For the text-containing cell, return its midpoint in [x, y] coordinate format. 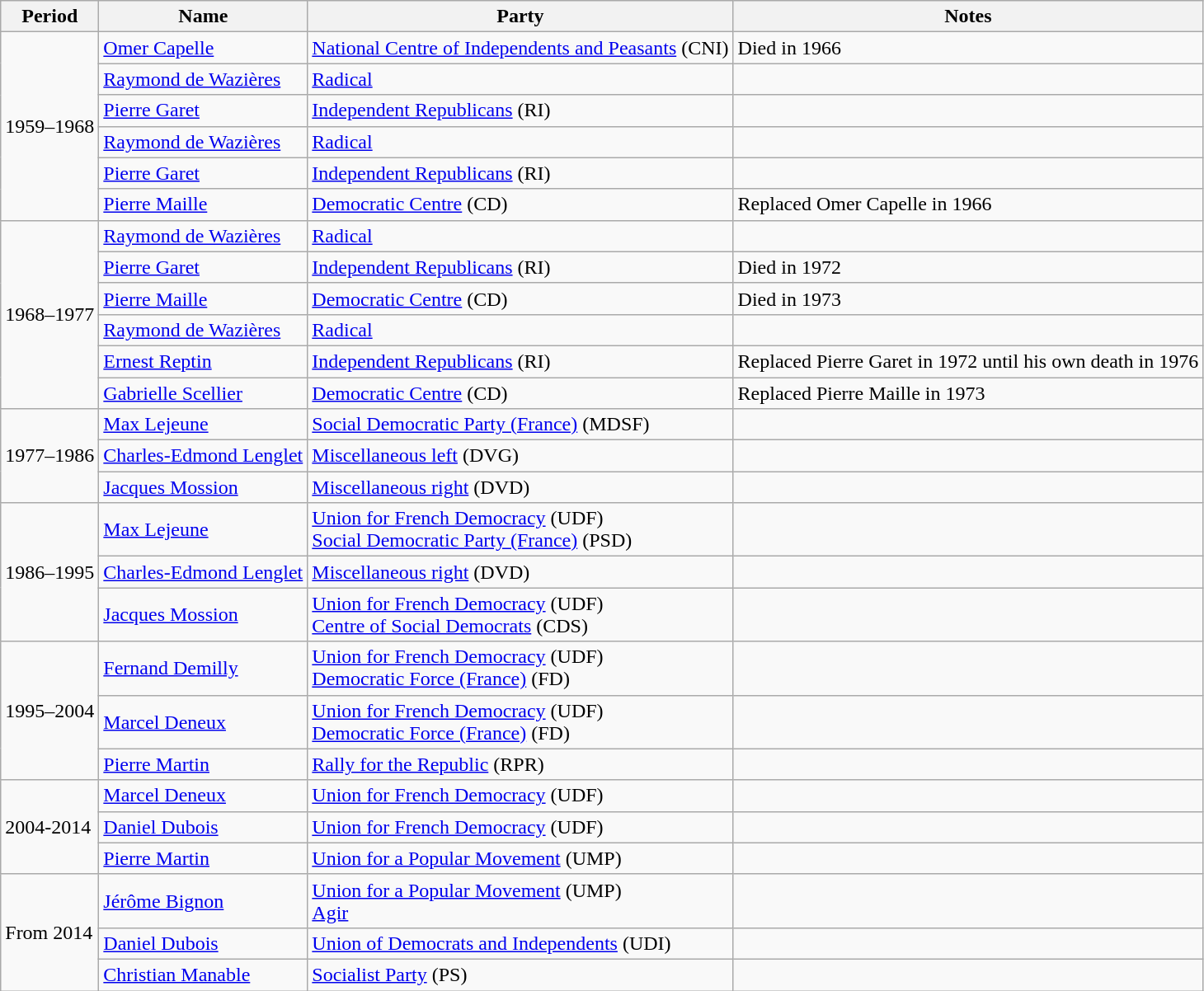
Died in 1972 [968, 267]
Party [520, 16]
Period [49, 16]
1959–1968 [49, 126]
Replaced Pierre Maille in 1973 [968, 393]
Union for a Popular Movement (UMP)Agir [520, 900]
Died in 1966 [968, 48]
Union for French Democracy (UDF)Centre of Social Democrats (CDS) [520, 615]
Union for French Democracy (UDF)Social Democratic Party (France) (PSD) [520, 529]
1986–1995 [49, 572]
Fernand Demilly [203, 668]
National Centre of Independents and Peasants (CNI) [520, 48]
Union of Democrats and Independents (UDI) [520, 943]
Notes [968, 16]
Omer Capelle [203, 48]
Replaced Pierre Garet in 1972 until his own death in 1976 [968, 361]
Jérôme Bignon [203, 900]
Socialist Party (PS) [520, 975]
Name [203, 16]
Ernest Reptin [203, 361]
1977–1986 [49, 456]
Social Democratic Party (France) (MDSF) [520, 425]
Replaced Omer Capelle in 1966 [968, 204]
1968–1977 [49, 314]
1995–2004 [49, 711]
Rally for the Republic (RPR) [520, 764]
Union for a Popular Movement (UMP) [520, 858]
Miscellaneous left (DVG) [520, 456]
Gabrielle Scellier [203, 393]
Christian Manable [203, 975]
From 2014 [49, 932]
2004-2014 [49, 827]
Died in 1973 [968, 298]
